Return (X, Y) of the center of cell containing provided text 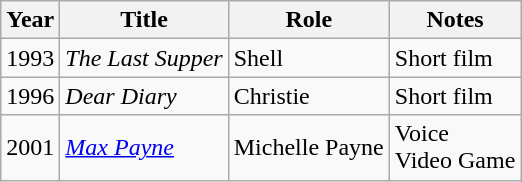
Role (308, 20)
Shell (308, 58)
1996 (30, 96)
The Last Supper (144, 58)
Voice Video Game (455, 148)
Michelle Payne (308, 148)
1993 (30, 58)
Notes (455, 20)
Year (30, 20)
Max Payne (144, 148)
Title (144, 20)
Dear Diary (144, 96)
2001 (30, 148)
Christie (308, 96)
